Extract the [x, y] coordinate from the center of the cell holding the provided text.  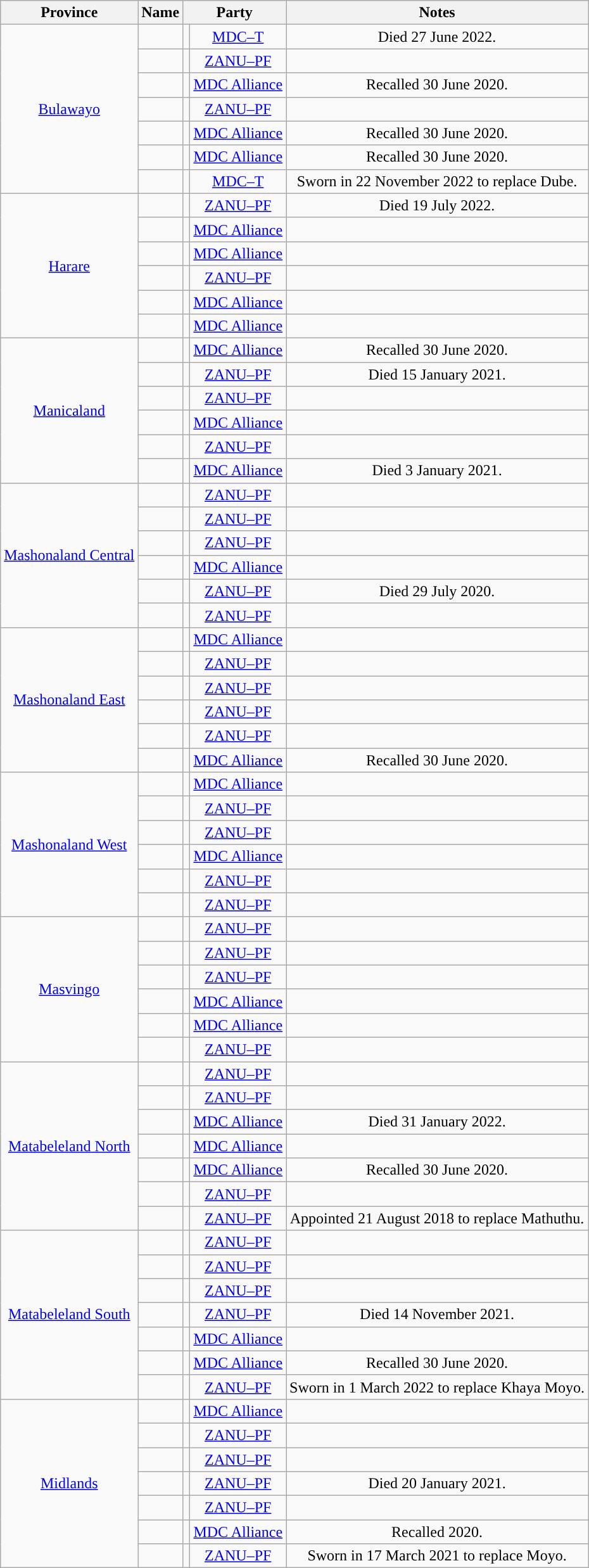
Matabeleland North [70, 1146]
Recalled 2020. [437, 1532]
Appointed 21 August 2018 to replace Mathuthu. [437, 1218]
Died 15 January 2021. [437, 374]
Died 31 January 2022. [437, 1122]
Died 19 July 2022. [437, 205]
Died 27 June 2022. [437, 37]
Died 20 January 2021. [437, 1484]
Mashonaland East [70, 699]
Bulawayo [70, 109]
Manicaland [70, 411]
Died 29 July 2020. [437, 591]
Sworn in 1 March 2022 to replace Khaya Moyo. [437, 1387]
Sworn in 17 March 2021 to replace Moyo. [437, 1556]
Masvingo [70, 989]
Mashonaland Central [70, 555]
Party [234, 13]
Sworn in 22 November 2022 to replace Dube. [437, 181]
Died 14 November 2021. [437, 1315]
Harare [70, 265]
Mashonaland West [70, 845]
Died 3 January 2021. [437, 471]
Matabeleland South [70, 1315]
Midlands [70, 1483]
Province [70, 13]
Name [161, 13]
Notes [437, 13]
